For the text-containing cell, return its midpoint in (x, y) coordinate format. 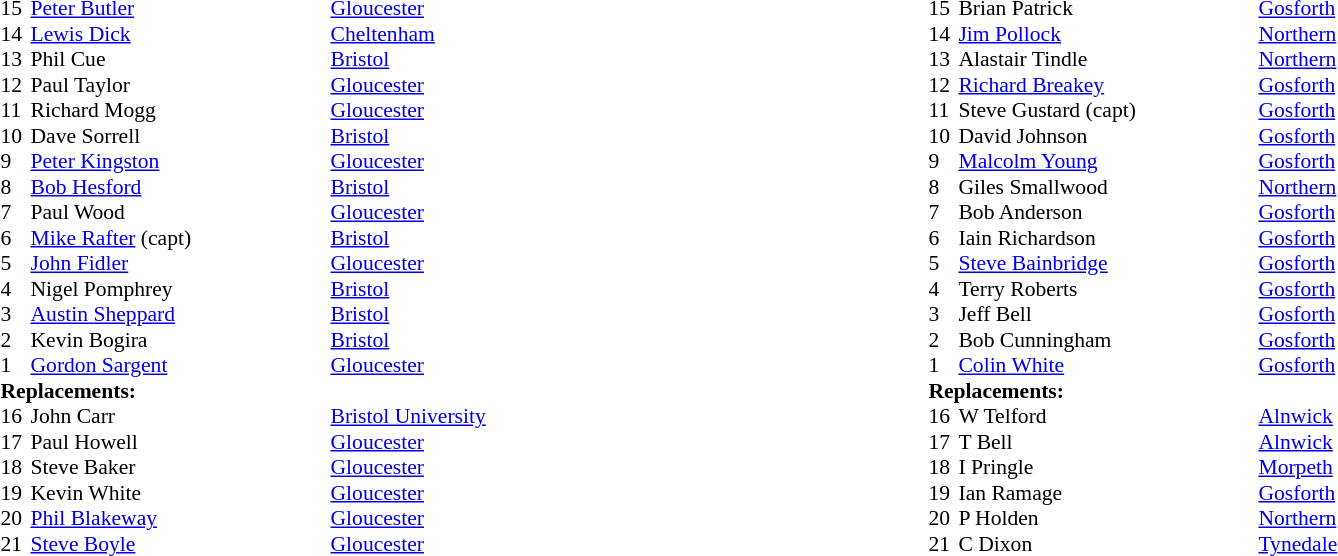
Steve Gustard (capt) (1108, 111)
Bob Hesford (180, 187)
Morpeth (1298, 467)
Alastair Tindle (1108, 59)
Phil Cue (180, 59)
Bristol University (408, 417)
P Holden (1108, 519)
Kevin White (180, 493)
Malcolm Young (1108, 161)
Kevin Bogira (180, 340)
Cheltenham (408, 34)
Lewis Dick (180, 34)
Ian Ramage (1108, 493)
Paul Wood (180, 213)
Jeff Bell (1108, 315)
John Carr (180, 417)
Iain Richardson (1108, 238)
Mike Rafter (capt) (180, 238)
T Bell (1108, 442)
Austin Sheppard (180, 315)
Richard Mogg (180, 111)
Giles Smallwood (1108, 187)
Paul Howell (180, 442)
W Telford (1108, 417)
Colin White (1108, 365)
Richard Breakey (1108, 85)
Phil Blakeway (180, 519)
Nigel Pomphrey (180, 289)
Bob Cunningham (1108, 340)
Peter Kingston (180, 161)
John Fidler (180, 263)
Gordon Sargent (180, 365)
I Pringle (1108, 467)
Jim Pollock (1108, 34)
Dave Sorrell (180, 136)
Steve Baker (180, 467)
Steve Bainbridge (1108, 263)
Bob Anderson (1108, 213)
Terry Roberts (1108, 289)
Paul Taylor (180, 85)
David Johnson (1108, 136)
